For the text-containing cell, return its midpoint in (x, y) coordinate format. 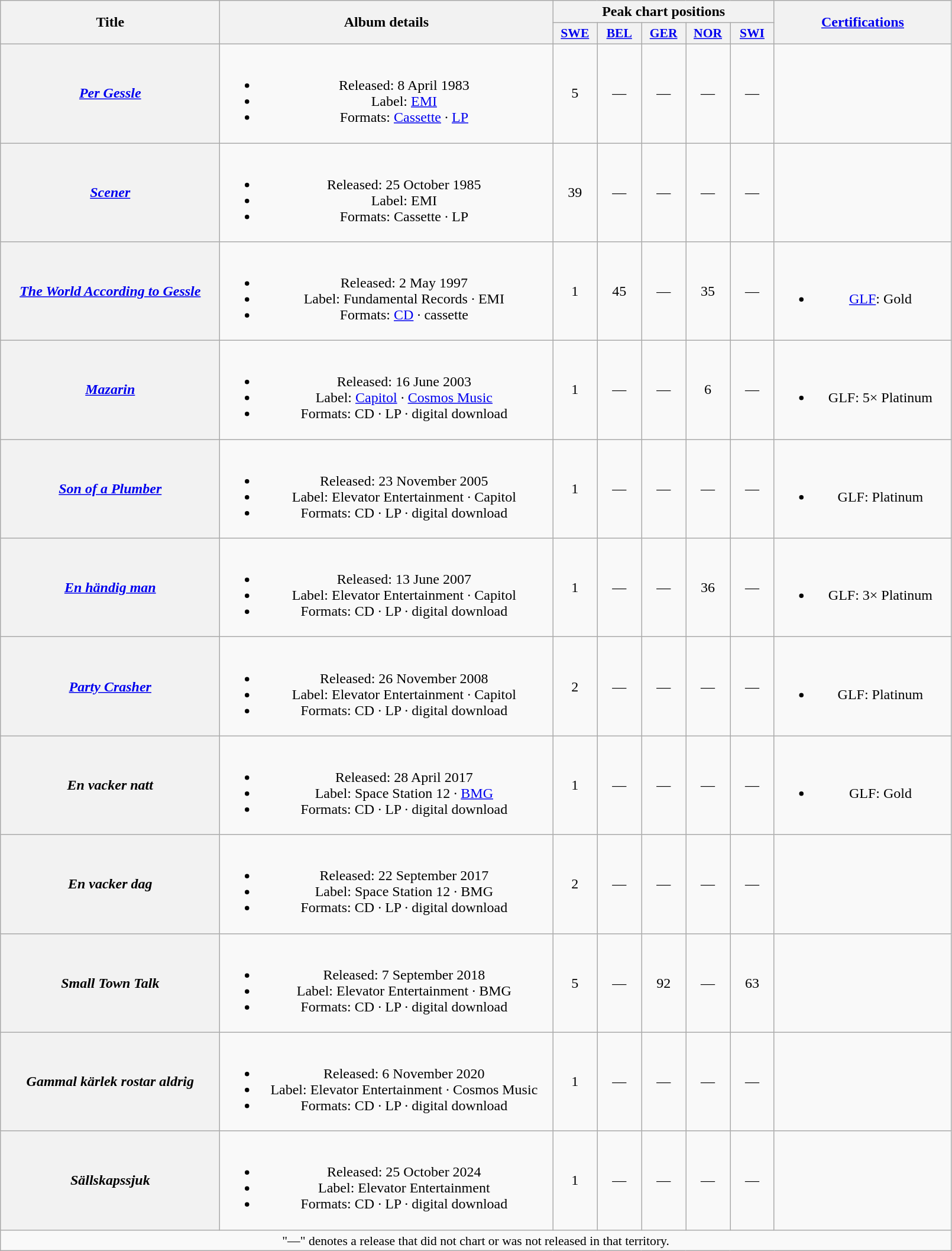
Released: 25 October 2024Label: Elevator EntertainmentFormats: CD · LP · digital download (387, 1181)
Released: 7 September 2018Label: Elevator Entertainment · BMGFormats: CD · LP · digital download (387, 983)
NOR (708, 34)
"—" denotes a release that did not chart or was not released in that territory. (476, 1240)
35 (708, 291)
Scener (110, 193)
GLF: 3× Platinum (862, 588)
Gammal kärlek rostar aldrig (110, 1081)
En händig man (110, 588)
Sällskapssjuk (110, 1181)
6 (708, 390)
36 (708, 588)
63 (752, 983)
Released: 23 November 2005Label: Elevator Entertainment · CapitolFormats: CD · LP · digital download (387, 489)
Per Gessle (110, 93)
SWE (575, 34)
Released: 28 April 2017Label: Space Station 12 · BMGFormats: CD · LP · digital download (387, 785)
En vacker natt (110, 785)
92 (663, 983)
45 (620, 291)
Title (110, 22)
BEL (620, 34)
Released: 25 October 1985Label: EMIFormats: Cassette · LP (387, 193)
Peak chart positions (663, 12)
En vacker dag (110, 884)
GLF: 5× Platinum (862, 390)
Released: 13 June 2007Label: Elevator Entertainment · CapitolFormats: CD · LP · digital download (387, 588)
Released: 26 November 2008Label: Elevator Entertainment · CapitolFormats: CD · LP · digital download (387, 686)
Certifications (862, 22)
Released: 8 April 1983Label: EMIFormats: Cassette · LP (387, 93)
Released: 22 September 2017Label: Space Station 12 · BMGFormats: CD · LP · digital download (387, 884)
SWI (752, 34)
Small Town Talk (110, 983)
Mazarin (110, 390)
39 (575, 193)
Album details (387, 22)
GER (663, 34)
Released: 16 June 2003Label: Capitol · Cosmos MusicFormats: CD · LP · digital download (387, 390)
The World According to Gessle (110, 291)
Released: 2 May 1997Label: Fundamental Records · EMIFormats: CD · cassette (387, 291)
Party Crasher (110, 686)
Released: 6 November 2020Label: Elevator Entertainment · Cosmos MusicFormats: CD · LP · digital download (387, 1081)
Son of a Plumber (110, 489)
